Find where the given text appears and provide that cell's center as [X, Y] coordinate. 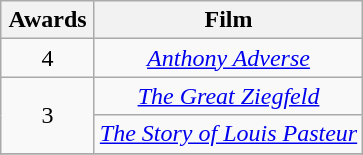
Awards [48, 20]
3 [48, 115]
Film [228, 20]
4 [48, 58]
Anthony Adverse [228, 58]
The Great Ziegfeld [228, 96]
The Story of Louis Pasteur [228, 134]
